Return the [x, y] coordinate for the center point of the cell that contains the specified text.  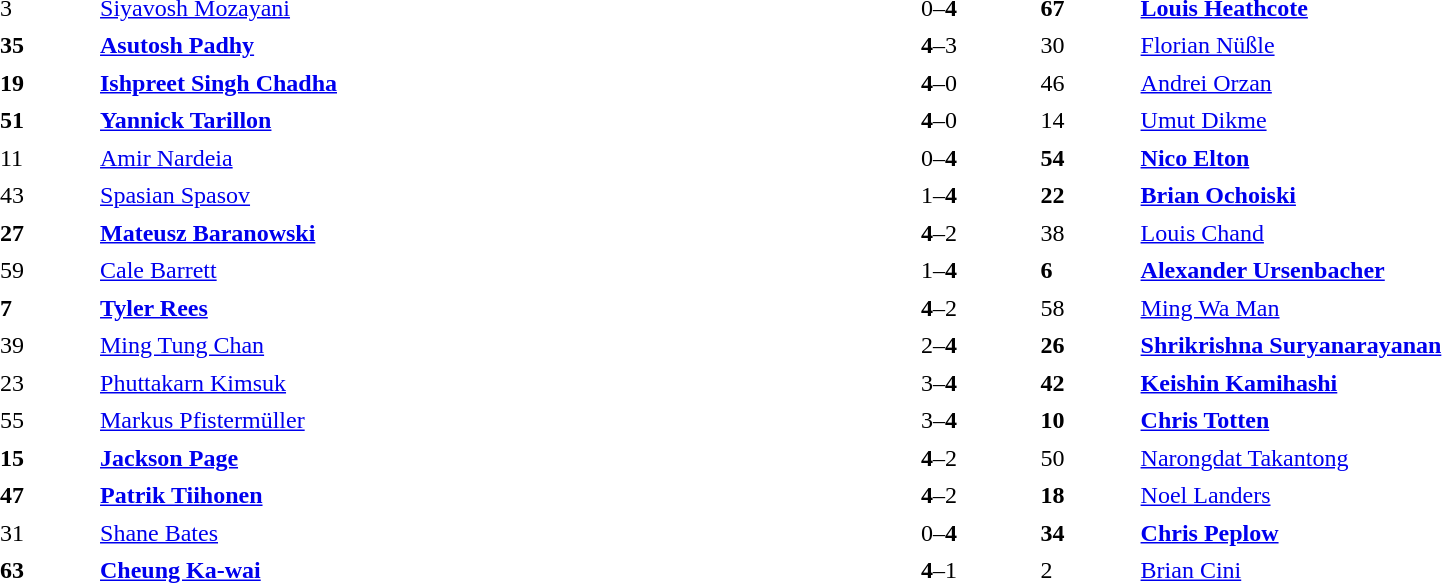
Amir Nardeia [469, 158]
38 [1086, 233]
4–3 [938, 45]
Phuttakarn Kimsuk [469, 383]
Spasian Spasov [469, 195]
Ming Tung Chan [469, 345]
54 [1086, 158]
Shane Bates [469, 533]
Cale Barrett [469, 271]
26 [1086, 345]
Yannick Tarillon [469, 121]
58 [1086, 308]
Markus Pfistermüller [469, 421]
50 [1086, 458]
Tyler Rees [469, 308]
Ishpreet Singh Chadha [469, 83]
42 [1086, 383]
46 [1086, 83]
18 [1086, 495]
Patrik Tiihonen [469, 495]
Asutosh Padhy [469, 45]
34 [1086, 533]
22 [1086, 195]
30 [1086, 45]
6 [1086, 271]
2–4 [938, 345]
10 [1086, 421]
Mateusz Baranowski [469, 233]
Jackson Page [469, 458]
14 [1086, 121]
